For the text-containing cell, return its midpoint in (x, y) coordinate format. 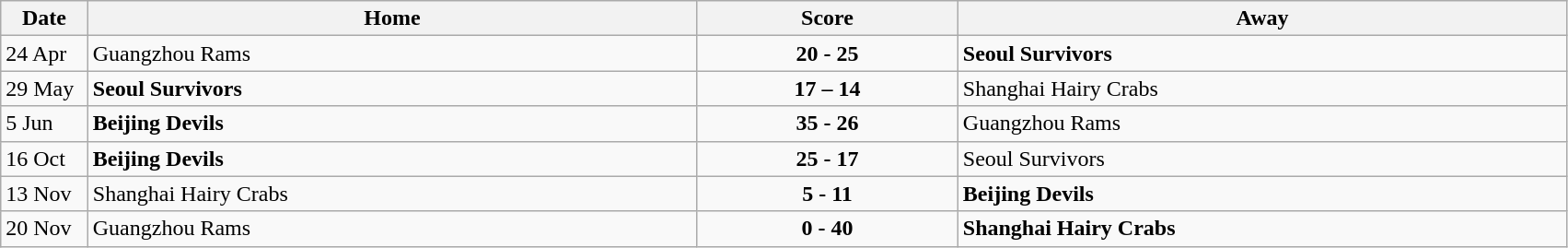
13 Nov (44, 194)
25 - 17 (828, 159)
Away (1262, 18)
Score (828, 18)
20 - 25 (828, 53)
20 Nov (44, 229)
0 - 40 (828, 229)
5 - 11 (828, 194)
24 Apr (44, 53)
35 - 26 (828, 124)
17 – 14 (828, 89)
5 Jun (44, 124)
Home (392, 18)
Date (44, 18)
29 May (44, 89)
16 Oct (44, 159)
